Capture the cell that displays the provided text and extract its (X, Y) central coordinate. 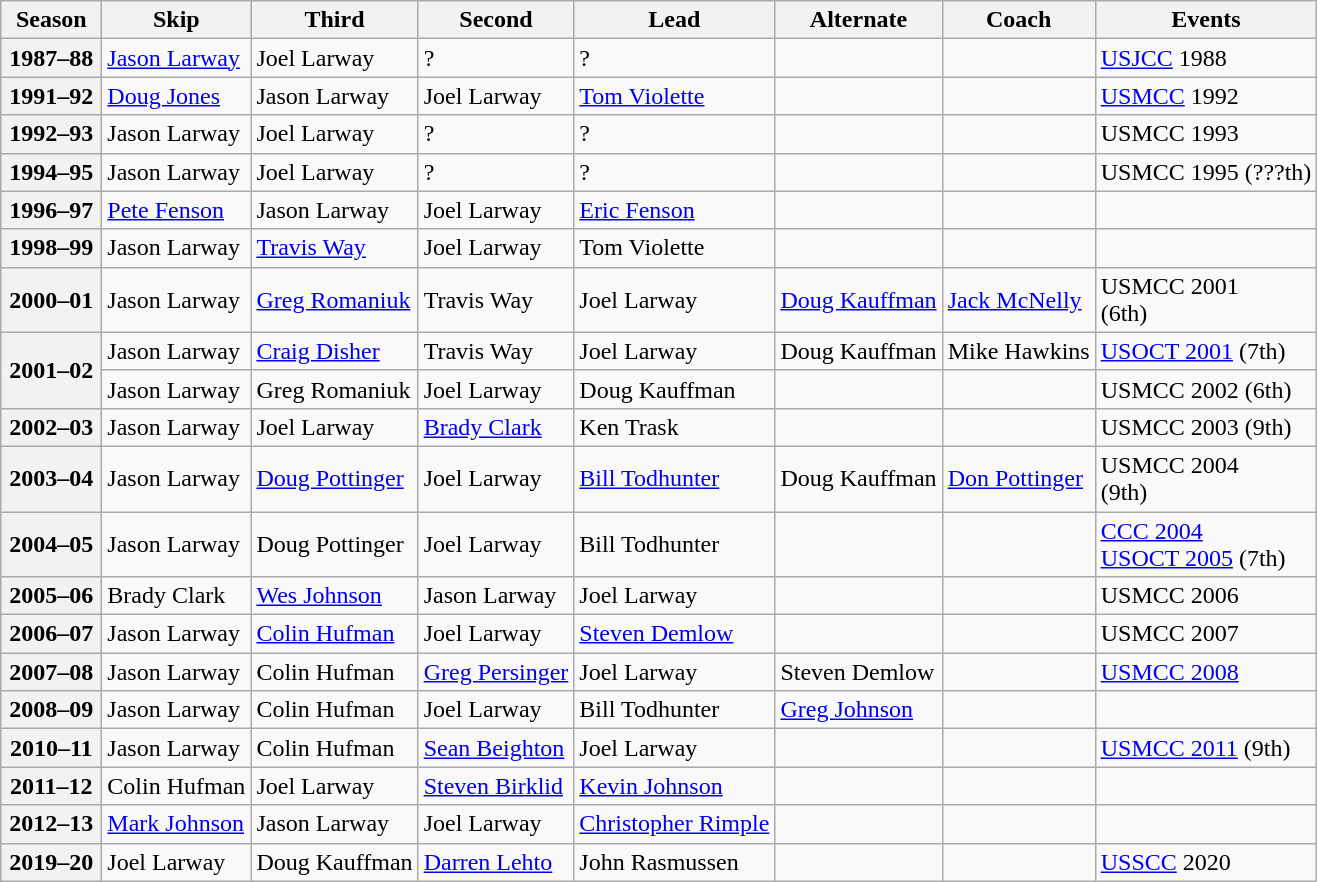
USMCC 1992 (1206, 96)
Ken Trask (674, 427)
Doug Jones (176, 96)
2004–05 (52, 544)
Third (334, 20)
2019–20 (52, 862)
Pete Fenson (176, 210)
USJCC 1988 (1206, 58)
Season (52, 20)
USMCC 1993 (1206, 134)
Darren Lehto (496, 862)
Alternate (858, 20)
USMCC 2007 (1206, 634)
Skip (176, 20)
Sean Beighton (496, 748)
2002–03 (52, 427)
2010–11 (52, 748)
Christopher Rimple (674, 824)
Coach (1018, 20)
Wes Johnson (334, 596)
2001–02 (52, 370)
2006–07 (52, 634)
USMCC 2002 (6th) (1206, 389)
2000–01 (52, 300)
Eric Fenson (674, 210)
Mark Johnson (176, 824)
Second (496, 20)
1991–92 (52, 96)
1994–95 (52, 172)
2012–13 (52, 824)
Mike Hawkins (1018, 351)
2007–08 (52, 672)
USOCT 2001 (7th) (1206, 351)
1992–93 (52, 134)
USMCC 2003 (9th) (1206, 427)
USMCC 1995 (???th) (1206, 172)
USMCC 2001 (6th) (1206, 300)
1996–97 (52, 210)
Craig Disher (334, 351)
USSCC 2020 (1206, 862)
Lead (674, 20)
USMCC 2004 (9th) (1206, 478)
John Rasmussen (674, 862)
Jack McNelly (1018, 300)
Steven Birklid (496, 786)
2005–06 (52, 596)
1987–88 (52, 58)
CCC 2004 USOCT 2005 (7th) (1206, 544)
Events (1206, 20)
Don Pottinger (1018, 478)
Greg Persinger (496, 672)
USMCC 2011 (9th) (1206, 748)
2003–04 (52, 478)
2008–09 (52, 710)
USMCC 2006 (1206, 596)
Kevin Johnson (674, 786)
USMCC 2008 (1206, 672)
2011–12 (52, 786)
1998–99 (52, 248)
Greg Johnson (858, 710)
